Extract the (x, y) coordinate from the center of the cell holding the provided text.  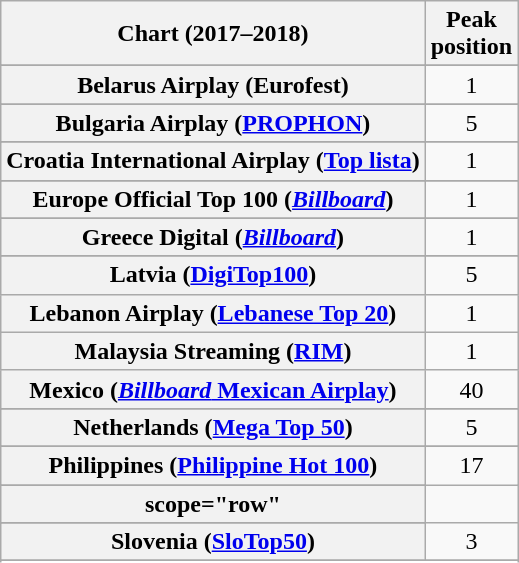
Latvia (DigiTop100) (213, 275)
Netherlands (Mega Top 50) (213, 427)
Chart (2017–2018) (213, 34)
Greece Digital (Billboard) (213, 237)
Mexico (Billboard Mexican Airplay) (213, 389)
Bulgaria Airplay (PROPHON) (213, 123)
scope="row" (213, 503)
Slovenia (SloTop50) (213, 542)
40 (471, 389)
17 (471, 465)
Peakposition (471, 34)
Lebanon Airplay (Lebanese Top 20) (213, 313)
Philippines (Philippine Hot 100) (213, 465)
Malaysia Streaming (RIM) (213, 351)
3 (471, 542)
Europe Official Top 100 (Billboard) (213, 199)
Croatia International Airplay (Top lista) (213, 161)
Belarus Airplay (Eurofest) (213, 85)
